Determine the (x, y) coordinate at the center of the cell enclosing the given text.  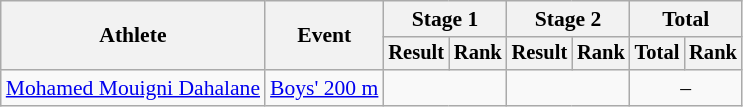
Athlete (133, 36)
Mohamed Mouigni Dahalane (133, 88)
– (686, 88)
Event (324, 36)
Stage 2 (568, 19)
Boys' 200 m (324, 88)
Stage 1 (444, 19)
